Identify which cell holds the provided text, then report its [x, y] central coordinate. 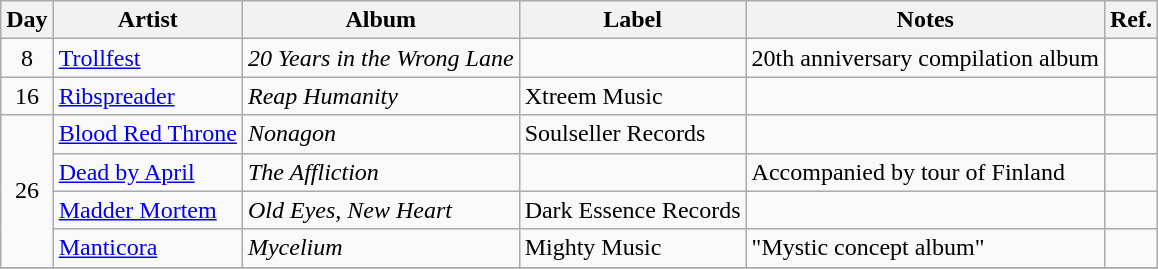
Manticora [148, 248]
Reap Humanity [380, 96]
Notes [925, 20]
Dark Essence Records [632, 210]
Album [380, 20]
Label [632, 20]
"Mystic concept album" [925, 248]
Nonagon [380, 134]
26 [27, 191]
Mighty Music [632, 248]
Madder Mortem [148, 210]
Mycelium [380, 248]
Xtreem Music [632, 96]
Soulseller Records [632, 134]
Day [27, 20]
The Affliction [380, 172]
16 [27, 96]
20th anniversary compilation album [925, 58]
Ribspreader [148, 96]
Ref. [1130, 20]
Artist [148, 20]
Dead by April [148, 172]
Old Eyes, New Heart [380, 210]
Accompanied by tour of Finland [925, 172]
8 [27, 58]
20 Years in the Wrong Lane [380, 58]
Blood Red Throne [148, 134]
Trollfest [148, 58]
